Identify which cell holds the provided text, then report its (x, y) central coordinate. 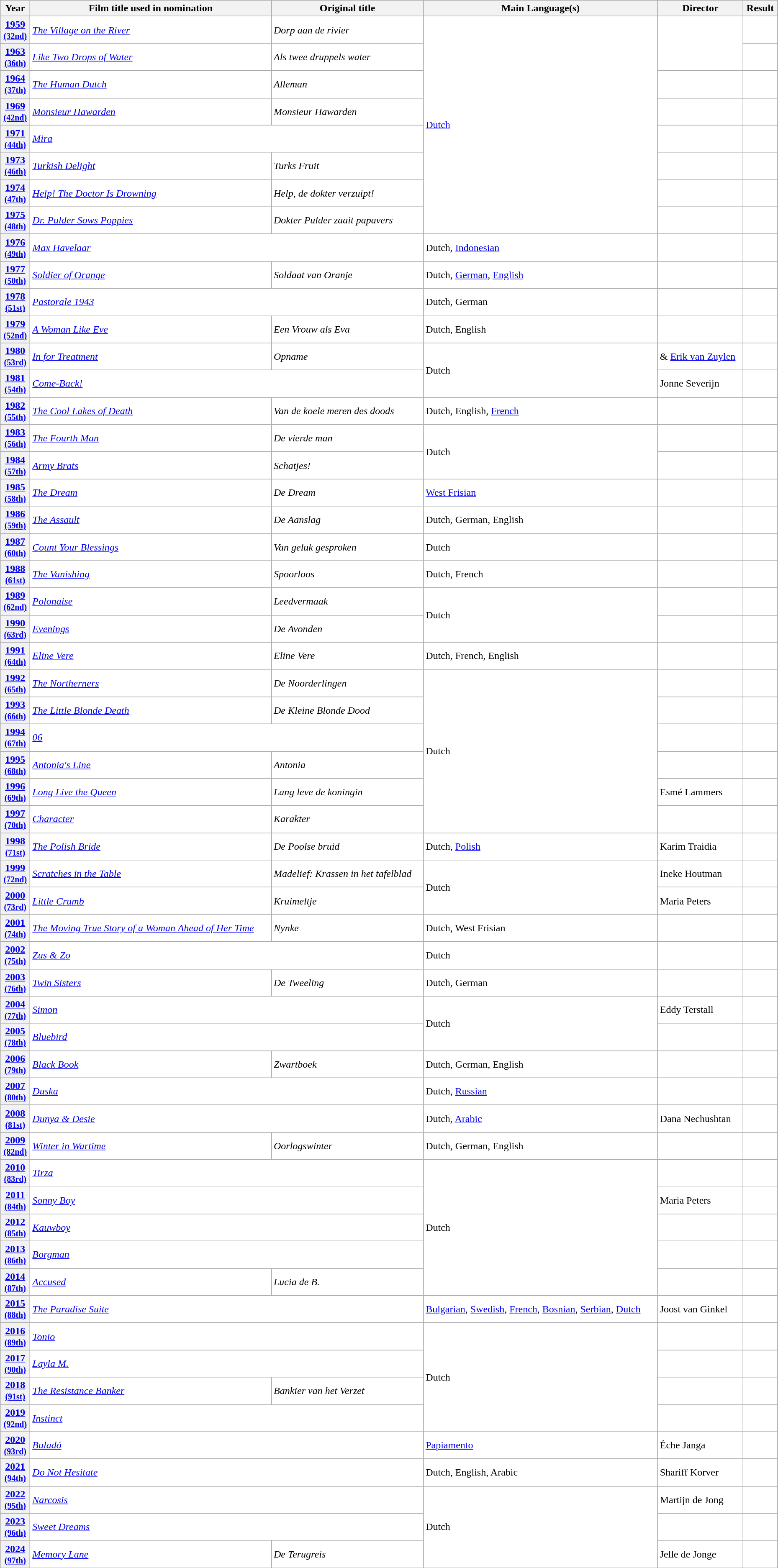
Zus & Zo (227, 956)
The Resistance Banker (151, 1391)
2022(95th) (15, 1499)
Dokter Pulder zaait papavers (347, 220)
Kauwboy (227, 1227)
1980(53rd) (15, 356)
2023(96th) (15, 1527)
Main Language(s) (541, 8)
Dutch, English (541, 329)
De Kleine Blonde Dood (347, 710)
The Assault (151, 520)
2008(81st) (15, 1119)
Little Crumb (151, 901)
Twin Sisters (151, 982)
1988(61st) (15, 574)
Like Two Drops of Water (151, 57)
Dr. Pulder Sows Poppies (151, 220)
Soldaat van Oranje (347, 274)
Scratches in the Table (151, 874)
2012(85th) (15, 1227)
1992(65th) (15, 683)
2002(75th) (15, 956)
Evenings (151, 628)
Karakter (347, 819)
Papiamento (541, 1445)
2017(90th) (15, 1364)
Borgman (227, 1255)
2013(86th) (15, 1255)
The Polish Bride (151, 847)
1983(56th) (15, 438)
The Cool Lakes of Death (151, 411)
Do Not Hesitate (227, 1473)
1994(67th) (15, 737)
2011(84th) (15, 1200)
1978(51st) (15, 302)
Nynke (347, 928)
Bankier van het Verzet (347, 1391)
Black Book (151, 1064)
Kruimeltje (347, 901)
The Paradise Suite (227, 1309)
1990(63rd) (15, 628)
2009(82nd) (15, 1145)
1964(37th) (15, 85)
2015(88th) (15, 1309)
2006(79th) (15, 1064)
Year (15, 8)
1959(32nd) (15, 30)
Simon (227, 1010)
1997(70th) (15, 819)
Dutch, French, English (541, 656)
2005(78th) (15, 1037)
Dutch, English, French (541, 411)
2000(73rd) (15, 901)
Van geluk gesproken (347, 547)
Shariff Korver (701, 1473)
1991(64th) (15, 656)
Antonia's Line (151, 765)
Result (760, 8)
1976(49th) (15, 248)
1985(58th) (15, 493)
2016(89th) (15, 1336)
Instinct (227, 1418)
De Terugreis (347, 1554)
De Avonden (347, 628)
Help, de dokter verzuipt! (347, 193)
Long Live the Queen (151, 792)
Soldier of Orange (151, 274)
2010(83rd) (15, 1173)
1974(47th) (15, 193)
Jonne Severijn (701, 384)
Eddy Terstall (701, 1010)
2014(87th) (15, 1282)
Éche Janga (701, 1445)
Max Havelaar (227, 248)
Come-Back! (227, 384)
Esmé Lammers (701, 792)
Sonny Boy (227, 1200)
2003(76th) (15, 982)
Army Brats (151, 465)
De Aanslag (347, 520)
1996(69th) (15, 792)
De Noorderlingen (347, 683)
Bulgarian, Swedish, French, Bosnian, Serbian, Dutch (541, 1309)
Joost van Ginkel (701, 1309)
1999(72nd) (15, 874)
Count Your Blessings (151, 547)
1982(55th) (15, 411)
Film title used in nomination (151, 8)
2019(92nd) (15, 1418)
Dutch, Russian (541, 1091)
Bluebird (227, 1037)
Turks Fruit (347, 166)
Van de koele meren des doods (347, 411)
The Northerners (151, 683)
Director (701, 8)
Dutch, Indonesian (541, 248)
Madelief: Krassen in het tafelblad (347, 874)
Lucia de B. (347, 1282)
West Frisian (541, 493)
1987(60th) (15, 547)
2018(91st) (15, 1391)
The Dream (151, 493)
1993(66th) (15, 710)
Als twee druppels water (347, 57)
Ineke Houtman (701, 874)
Dutch, Arabic (541, 1119)
Dutch, West Frisian (541, 928)
Dorp aan de rivier (347, 30)
The Moving True Story of a Woman Ahead of Her Time (151, 928)
Dutch, French (541, 574)
Een Vrouw als Eva (347, 329)
Dana Nechushtan (701, 1119)
Buladó (227, 1445)
Zwartboek (347, 1064)
Lang leve de koningin (347, 792)
Pastorale 1943 (227, 302)
1986(59th) (15, 520)
A Woman Like Eve (151, 329)
Memory Lane (151, 1554)
1975(48th) (15, 220)
2021(94th) (15, 1473)
Polonaise (151, 602)
The Vanishing (151, 574)
In for Treatment (151, 356)
1981(54th) (15, 384)
Dutch, English, Arabic (541, 1473)
1995(68th) (15, 765)
06 (227, 737)
Dunya & Desie (227, 1119)
Oorlogswinter (347, 1145)
Antonia (347, 765)
Jelle de Jonge (701, 1554)
Mira (227, 139)
Sweet Dreams (227, 1527)
1989(62nd) (15, 602)
De Poolse bruid (347, 847)
The Human Dutch (151, 85)
1963(36th) (15, 57)
2004(77th) (15, 1010)
De vierde man (347, 438)
Dutch, Polish (541, 847)
Schatjes! (347, 465)
Duska (227, 1091)
Alleman (347, 85)
Character (151, 819)
Leedvermaak (347, 602)
1998(71st) (15, 847)
Accused (151, 1282)
Original title (347, 8)
2001(74th) (15, 928)
1979(52nd) (15, 329)
1977(50th) (15, 274)
1969(42nd) (15, 111)
The Fourth Man (151, 438)
Help! The Doctor Is Drowning (151, 193)
1971(44th) (15, 139)
1984(57th) (15, 465)
Turkish Delight (151, 166)
2020(93rd) (15, 1445)
1973(46th) (15, 166)
2024(97th) (15, 1554)
Narcosis (227, 1499)
De Tweeling (347, 982)
& Erik van Zuylen (701, 356)
Spoorloos (347, 574)
Opname (347, 356)
Tirza (227, 1173)
Martijn de Jong (701, 1499)
The Little Blonde Death (151, 710)
The Village on the River (151, 30)
Layla M. (227, 1364)
Winter in Wartime (151, 1145)
2007(80th) (15, 1091)
De Dream (347, 493)
Karim Traidia (701, 847)
Tonio (227, 1336)
